Extract the [X, Y] coordinate from the center of the cell holding the provided text.  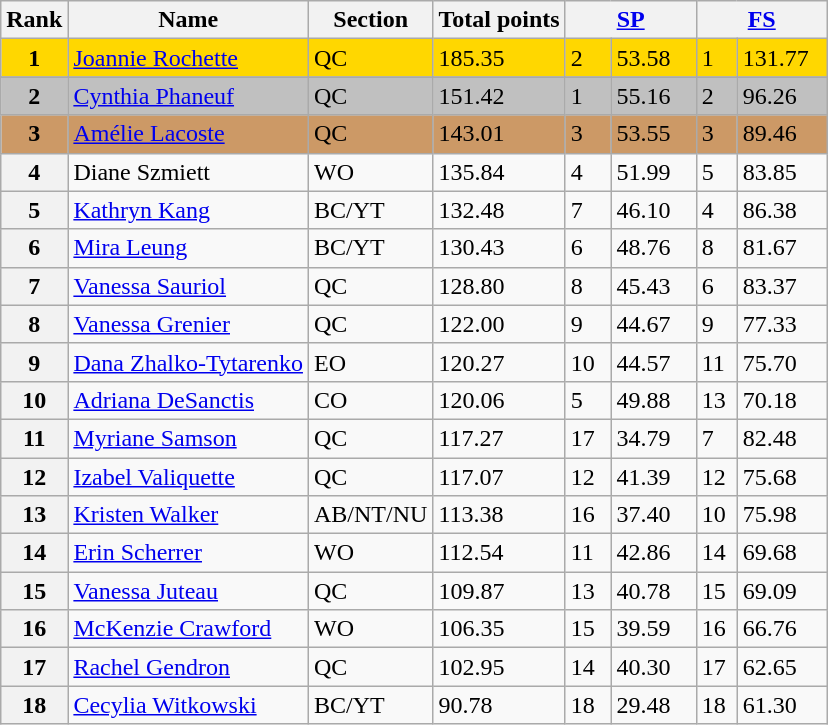
EO [370, 362]
40.78 [654, 591]
69.68 [782, 553]
Dana Zhalko-Tytarenko [188, 362]
44.67 [654, 324]
120.27 [499, 362]
Section [370, 20]
Myriane Samson [188, 438]
45.43 [654, 286]
81.67 [782, 248]
117.27 [499, 438]
151.42 [499, 96]
Joannie Rochette [188, 58]
62.65 [782, 667]
128.80 [499, 286]
69.09 [782, 591]
Vanessa Juteau [188, 591]
Erin Scherrer [188, 553]
83.85 [782, 172]
131.77 [782, 58]
112.54 [499, 553]
122.00 [499, 324]
75.98 [782, 515]
130.43 [499, 248]
40.30 [654, 667]
83.37 [782, 286]
49.88 [654, 400]
48.76 [654, 248]
FS [762, 20]
102.95 [499, 667]
132.48 [499, 210]
McKenzie Crawford [188, 629]
46.10 [654, 210]
41.39 [654, 477]
Cecylia Witkowski [188, 705]
117.07 [499, 477]
Vanessa Grenier [188, 324]
SP [630, 20]
53.55 [654, 134]
42.86 [654, 553]
Rachel Gendron [188, 667]
Amélie Lacoste [188, 134]
AB/NT/NU [370, 515]
39.59 [654, 629]
Cynthia Phaneuf [188, 96]
Rank [34, 20]
77.33 [782, 324]
89.46 [782, 134]
Vanessa Sauriol [188, 286]
Kristen Walker [188, 515]
135.84 [499, 172]
143.01 [499, 134]
55.16 [654, 96]
185.35 [499, 58]
29.48 [654, 705]
Name [188, 20]
82.48 [782, 438]
90.78 [499, 705]
Mira Leung [188, 248]
61.30 [782, 705]
37.40 [654, 515]
CO [370, 400]
34.79 [654, 438]
86.38 [782, 210]
109.87 [499, 591]
Total points [499, 20]
Izabel Valiquette [188, 477]
51.99 [654, 172]
113.38 [499, 515]
Diane Szmiett [188, 172]
120.06 [499, 400]
75.68 [782, 477]
70.18 [782, 400]
53.58 [654, 58]
Kathryn Kang [188, 210]
96.26 [782, 96]
Adriana DeSanctis [188, 400]
106.35 [499, 629]
44.57 [654, 362]
75.70 [782, 362]
66.76 [782, 629]
